Find where the given text appears and provide that cell's center as (X, Y) coordinate. 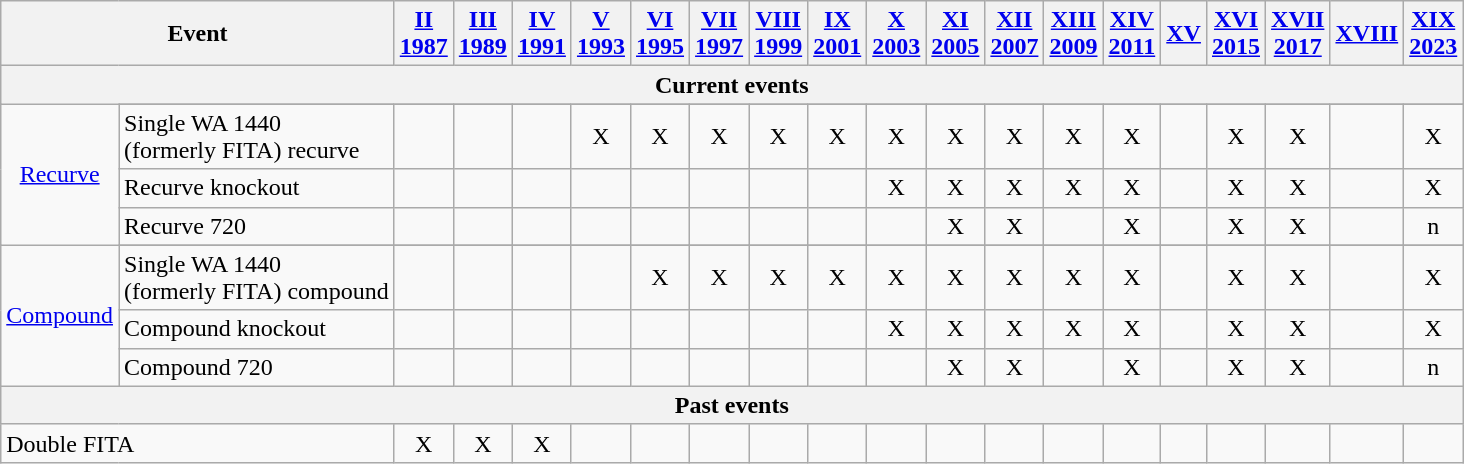
XVII2017 (1298, 34)
XV (1184, 34)
Double FITA (198, 443)
VIII1999 (778, 34)
X2003 (896, 34)
Event (198, 34)
Single WA 1440 (formerly FITA) compound (256, 278)
XIII2009 (1074, 34)
VI1995 (660, 34)
III1989 (482, 34)
II1987 (424, 34)
Compound 720 (256, 367)
XIV2011 (1132, 34)
XII2007 (1014, 34)
Recurve knockout (256, 188)
Current events (732, 85)
Recurve (60, 174)
IV1991 (542, 34)
XIX2023 (1434, 34)
V1993 (600, 34)
Compound knockout (256, 329)
Recurve 720 (256, 226)
Past events (732, 405)
XVIII (1367, 34)
IX2001 (838, 34)
XVI 2015 (1236, 34)
Compound (60, 316)
Single WA 1440 (formerly FITA) recurve (256, 136)
XI2005 (956, 34)
VII1997 (720, 34)
